Provide the (x, y) coordinate of the cell's center where the given text is located.  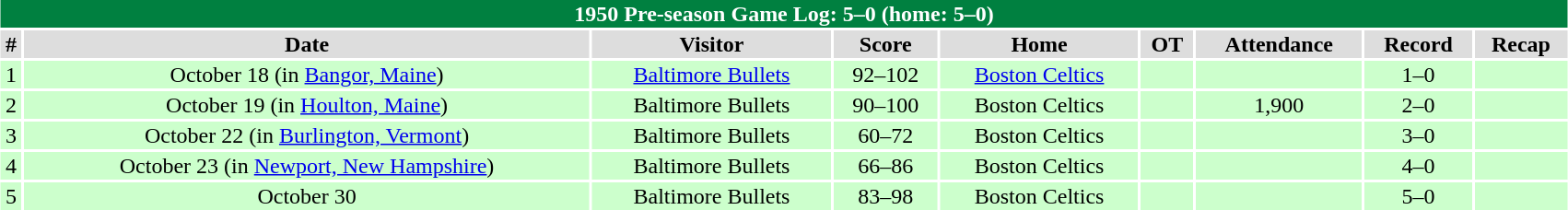
1,900 (1279, 105)
4 (11, 166)
66–86 (885, 166)
October 30 (307, 196)
5 (11, 196)
Score (885, 44)
October 19 (in Houlton, Maine) (307, 105)
October 23 (in Newport, New Hampshire) (307, 166)
92–102 (885, 75)
1950 Pre-season Game Log: 5–0 (home: 5–0) (784, 14)
83–98 (885, 196)
2–0 (1418, 105)
Recap (1521, 44)
5–0 (1418, 196)
Visitor (711, 44)
# (11, 44)
OT (1167, 44)
1–0 (1418, 75)
4–0 (1418, 166)
Date (307, 44)
3 (11, 135)
Home (1039, 44)
October 22 (in Burlington, Vermont) (307, 135)
90–100 (885, 105)
October 18 (in Bangor, Maine) (307, 75)
Record (1418, 44)
3–0 (1418, 135)
2 (11, 105)
1 (11, 75)
Attendance (1279, 44)
60–72 (885, 135)
